Scan for the cell matching the given text and deliver its (X, Y) coordinate at center. 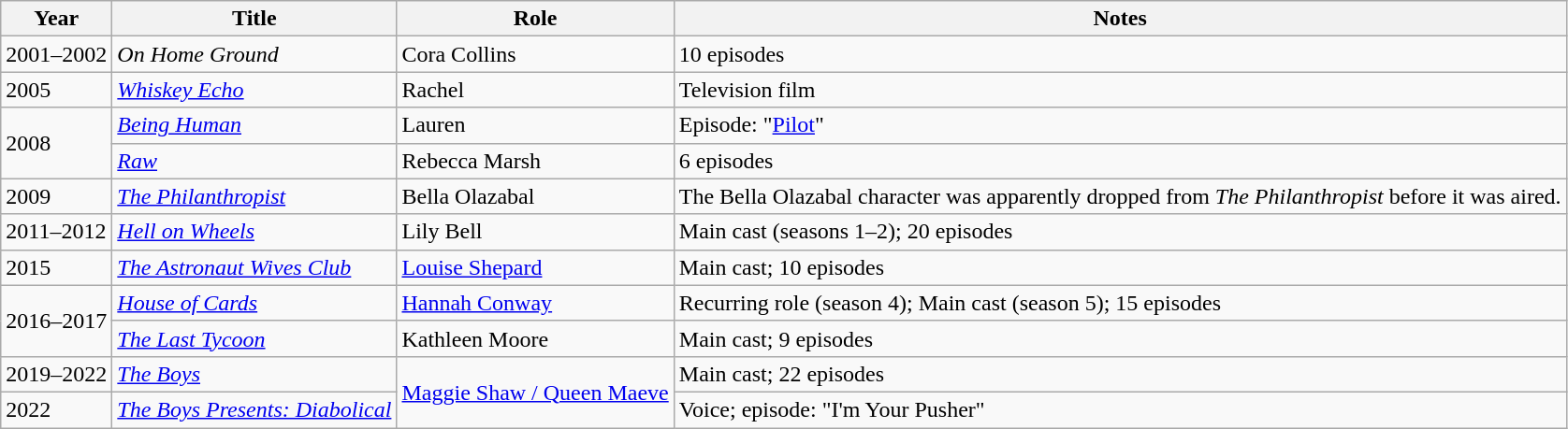
Main cast; 22 episodes (1120, 374)
Hell on Wheels (254, 232)
2022 (56, 409)
6 episodes (1120, 161)
House of Cards (254, 303)
Year (56, 19)
Louise Shepard (535, 267)
Being Human (254, 125)
Raw (254, 161)
Maggie Shaw / Queen Maeve (535, 392)
The Astronaut Wives Club (254, 267)
Voice; episode: "I'm Your Pusher" (1120, 409)
2016–2017 (56, 321)
Rebecca Marsh (535, 161)
2008 (56, 143)
Main cast; 9 episodes (1120, 338)
Kathleen Moore (535, 338)
Rachel (535, 90)
Cora Collins (535, 54)
Episode: "Pilot" (1120, 125)
The Boys (254, 374)
The Philanthropist (254, 196)
Lily Bell (535, 232)
2019–2022 (56, 374)
10 episodes (1120, 54)
Whiskey Echo (254, 90)
Hannah Conway (535, 303)
2005 (56, 90)
Lauren (535, 125)
2009 (56, 196)
Recurring role (season 4); Main cast (season 5); 15 episodes (1120, 303)
2011–2012 (56, 232)
Television film (1120, 90)
Bella Olazabal (535, 196)
On Home Ground (254, 54)
The Last Tycoon (254, 338)
Main cast; 10 episodes (1120, 267)
Title (254, 19)
Notes (1120, 19)
Role (535, 19)
2015 (56, 267)
Main cast (seasons 1–2); 20 episodes (1120, 232)
The Bella Olazabal character was apparently dropped from The Philanthropist before it was aired. (1120, 196)
The Boys Presents: Diabolical (254, 409)
2001–2002 (56, 54)
